Scan for the cell matching the given text and deliver its [x, y] coordinate at center. 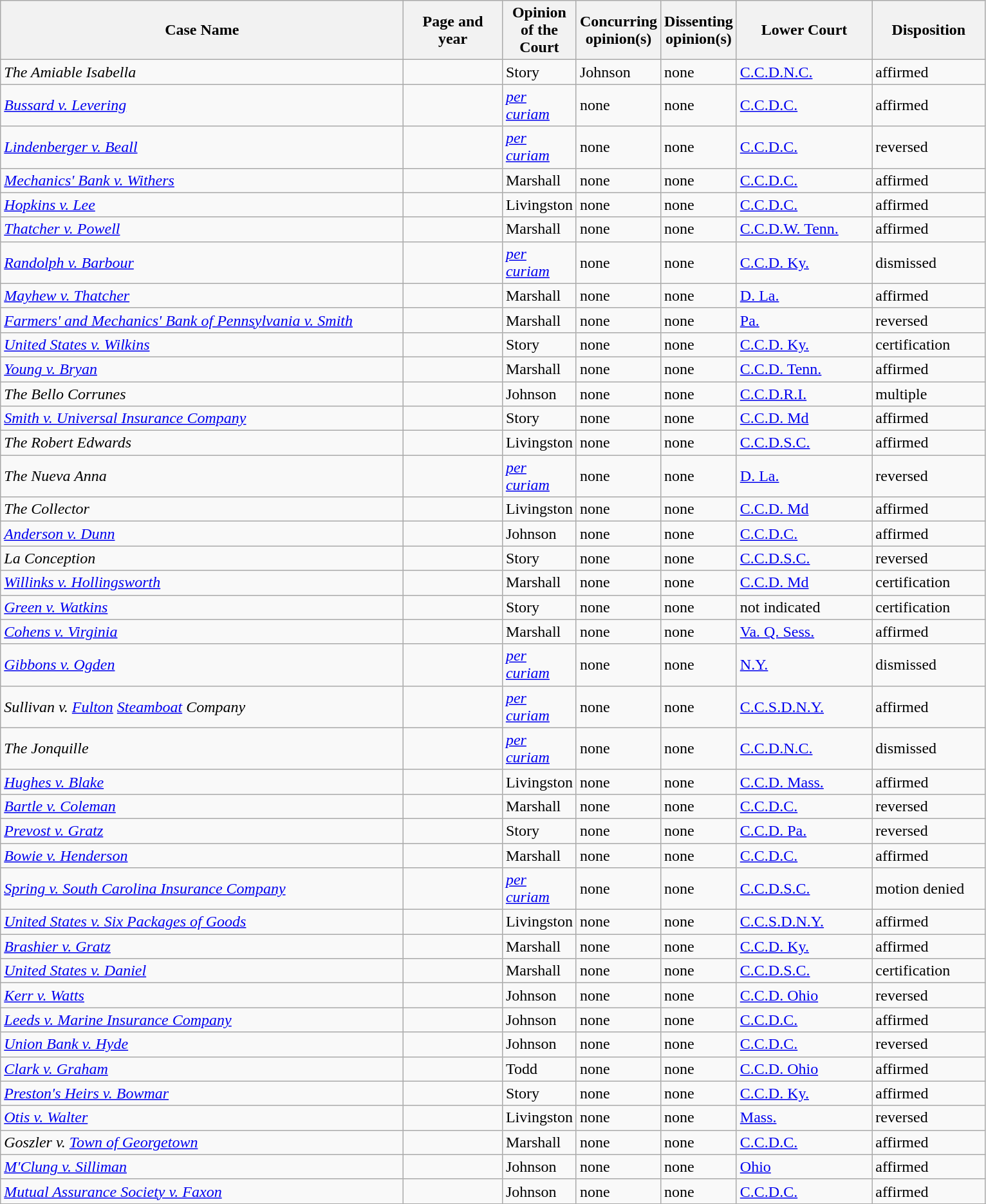
Randolph v. Barbour [202, 263]
Ohio [805, 1167]
The Nueva Anna [202, 476]
Anderson v. Dunn [202, 534]
Dissenting opinion(s) [699, 30]
Lower Court [805, 30]
M'Clung v. Silliman [202, 1167]
Pa. [805, 320]
Bartle v. Coleman [202, 806]
not indicated [805, 607]
Bussard v. Levering [202, 106]
Hopkins v. Lee [202, 205]
Mutual Assurance Society v. Faxon [202, 1191]
Concurring opinion(s) [618, 30]
C.C.D. Mass. [805, 782]
multiple [929, 393]
Mass. [805, 1118]
Todd [539, 1069]
United States v. Six Packages of Goods [202, 922]
The Bello Corrunes [202, 393]
Otis v. Walter [202, 1118]
Prevost v. Gratz [202, 831]
motion denied [929, 889]
Lindenberger v. Beall [202, 147]
Mayhew v. Thatcher [202, 296]
Willinks v. Hollingsworth [202, 583]
Kerr v. Watts [202, 995]
The Amiable Isabella [202, 72]
Farmers' and Mechanics' Bank of Pennsylvania v. Smith [202, 320]
Hughes v. Blake [202, 782]
Mechanics' Bank v. Withers [202, 180]
United States v. Daniel [202, 971]
Cohens v. Virginia [202, 632]
Spring v. South Carolina Insurance Company [202, 889]
Thatcher v. Powell [202, 229]
Green v. Watkins [202, 607]
The Robert Edwards [202, 443]
N.Y. [805, 664]
Clark v. Graham [202, 1069]
Union Bank v. Hyde [202, 1044]
La Conception [202, 558]
Case Name [202, 30]
Disposition [929, 30]
C.C.D.R.I. [805, 393]
The Jonquille [202, 748]
Young v. Bryan [202, 369]
The Collector [202, 509]
Smith v. Universal Insurance Company [202, 419]
United States v. Wilkins [202, 344]
Opinion of the Court [539, 30]
Va. Q. Sess. [805, 632]
Brashier v. Gratz [202, 946]
C.C.D. Pa. [805, 831]
Gibbons v. Ogden [202, 664]
Bowie v. Henderson [202, 856]
C.C.D.W. Tenn. [805, 229]
Sullivan v. Fulton Steamboat Company [202, 707]
Leeds v. Marine Insurance Company [202, 1020]
Page and year [453, 30]
Preston's Heirs v. Bowmar [202, 1093]
C.C.D. Tenn. [805, 369]
Goszler v. Town of Georgetown [202, 1142]
